Output the [X, Y] coordinate of the center of the cell containing the given text.  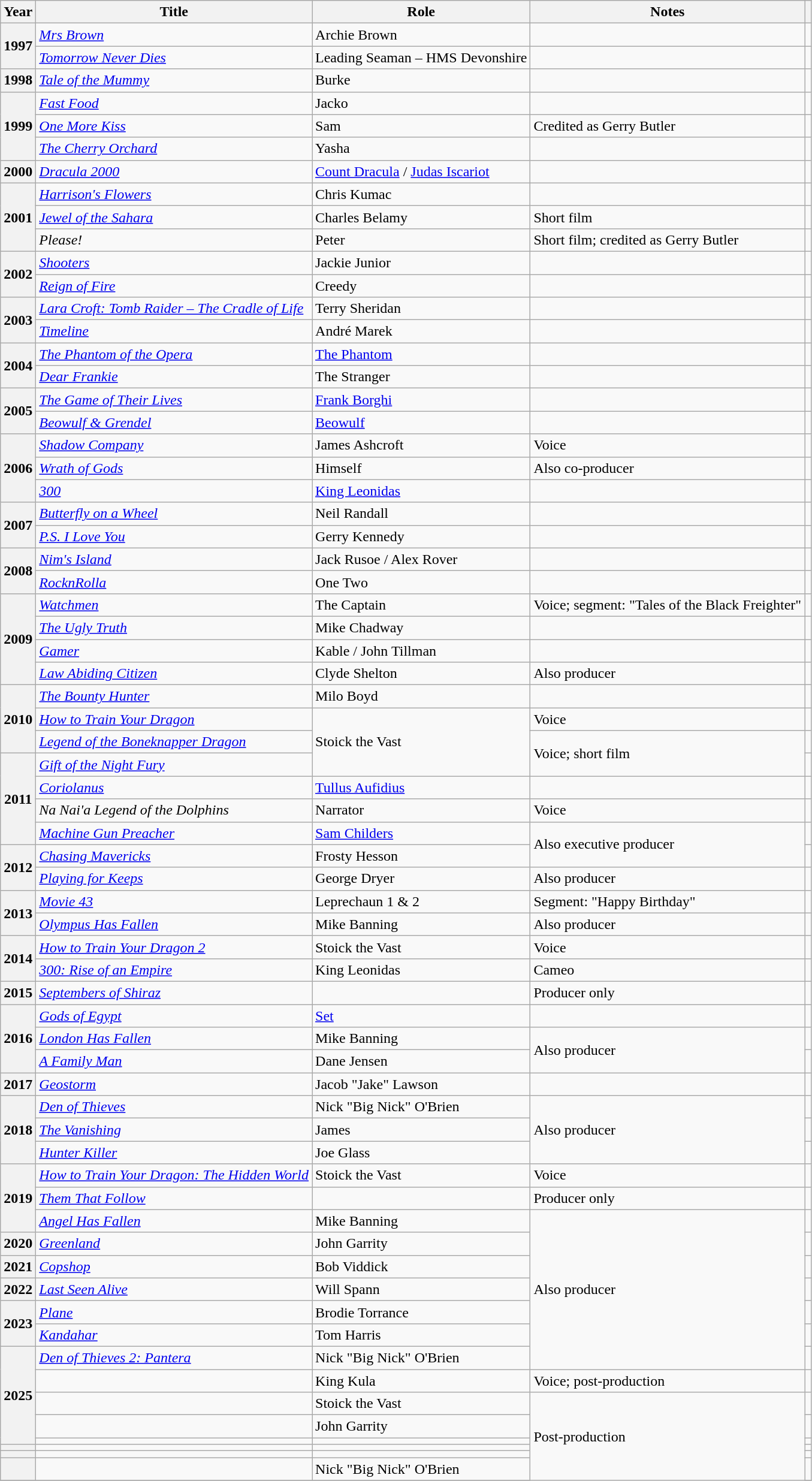
2008 [18, 571]
Beowulf [421, 423]
Dear Frankie [174, 377]
Gamer [174, 650]
300: Rise of an Empire [174, 970]
The Cherry Orchard [174, 149]
Den of Thieves [174, 1107]
Lara Croft: Tomb Raider – The Cradle of Life [174, 309]
Jewel of the Sahara [174, 217]
Brodie Torrance [421, 1312]
Mike Chadway [421, 628]
Yasha [421, 149]
Butterfly on a Wheel [174, 514]
Short film; credited as Gerry Butler [668, 240]
Copshop [174, 1266]
Gods of Egypt [174, 1016]
André Marek [421, 331]
Segment: "Happy Birthday" [668, 901]
Notes [668, 12]
2012 [18, 867]
Chris Kumac [421, 194]
Plane [174, 1312]
2017 [18, 1084]
2025 [18, 1395]
Olympus Has Fallen [174, 924]
Neil Randall [421, 514]
Geostorm [174, 1084]
Creedy [421, 286]
Fast Food [174, 103]
Dane Jensen [421, 1061]
How to Train Your Dragon [174, 719]
The Captain [421, 605]
Beowulf & Grendel [174, 423]
Peter [421, 240]
Set [421, 1016]
2005 [18, 411]
King Kula [421, 1380]
London Has Fallen [174, 1039]
One More Kiss [174, 126]
George Dryer [421, 879]
Bob Viddick [421, 1266]
Also co-producer [668, 468]
2014 [18, 958]
Coriolanus [174, 788]
The Bounty Hunter [174, 696]
2023 [18, 1323]
Sam [421, 126]
A Family Man [174, 1061]
2019 [18, 1198]
The Stranger [421, 377]
Also executive producer [668, 844]
Den of Thieves 2: Pantera [174, 1358]
The Phantom of the Opera [174, 354]
Wrath of Gods [174, 468]
Legend of the Boneknapper Dragon [174, 742]
Jacko [421, 103]
Burke [421, 80]
2013 [18, 913]
Role [421, 12]
Milo Boyd [421, 696]
Voice; short film [668, 753]
Harrison's Flowers [174, 194]
Narrator [421, 810]
2021 [18, 1266]
Reign of Fire [174, 286]
2004 [18, 366]
Post-production [668, 1436]
Year [18, 12]
Movie 43 [174, 901]
Septembers of Shiraz [174, 993]
Shadow Company [174, 445]
2009 [18, 639]
2000 [18, 171]
Angel Has Fallen [174, 1221]
2006 [18, 468]
Short film [668, 217]
Gerry Kennedy [421, 536]
Archie Brown [421, 35]
300 [174, 491]
2001 [18, 217]
Frosty Hesson [421, 856]
Mrs Brown [174, 35]
Jack Rusoe / Alex Rover [421, 559]
James [421, 1130]
Dracula 2000 [174, 171]
Timeline [174, 331]
2020 [18, 1244]
Kable / John Tillman [421, 650]
Jacob "Jake" Lawson [421, 1084]
Tullus Aufidius [421, 788]
Voice; segment: "Tales of the Black Freighter" [668, 605]
2007 [18, 525]
Charles Belamy [421, 217]
Jackie Junior [421, 263]
Count Dracula / Judas Iscariot [421, 171]
Leprechaun 1 & 2 [421, 901]
Gift of the Night Fury [174, 765]
How to Train Your Dragon: The Hidden World [174, 1175]
1999 [18, 126]
2018 [18, 1130]
Credited as Gerry Butler [668, 126]
P.S. I Love You [174, 536]
Last Seen Alive [174, 1289]
Kandahar [174, 1335]
The Ugly Truth [174, 628]
James Ashcroft [421, 445]
2016 [18, 1039]
Shooters [174, 263]
Them That Follow [174, 1198]
Playing for Keeps [174, 879]
The Game of Their Lives [174, 400]
Greenland [174, 1244]
Hunter Killer [174, 1153]
The Vanishing [174, 1130]
Tomorrow Never Dies [174, 58]
Cameo [668, 970]
Terry Sheridan [421, 309]
Will Spann [421, 1289]
Frank Borghi [421, 400]
1998 [18, 80]
The Phantom [421, 354]
Leading Seaman – HMS Devonshire [421, 58]
Watchmen [174, 605]
One Two [421, 582]
2003 [18, 320]
2002 [18, 274]
Clyde Shelton [421, 674]
Na Nai'a Legend of the Dolphins [174, 810]
Machine Gun Preacher [174, 833]
1997 [18, 46]
Please! [174, 240]
Sam Childers [421, 833]
2011 [18, 799]
2015 [18, 993]
Tom Harris [421, 1335]
Nim's Island [174, 559]
Chasing Mavericks [174, 856]
Law Abiding Citizen [174, 674]
Voice; post-production [668, 1380]
RocknRolla [174, 582]
Tale of the Mummy [174, 80]
2022 [18, 1289]
Title [174, 12]
Himself [421, 468]
How to Train Your Dragon 2 [174, 947]
Joe Glass [421, 1153]
2010 [18, 719]
